Return (X, Y) of the center of cell containing provided text 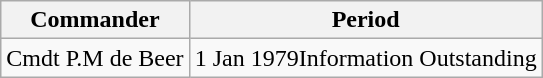
Period (366, 20)
Cmdt P.M de Beer (95, 58)
1 Jan 1979Information Outstanding (366, 58)
Commander (95, 20)
